From the cell containing the given text, extract its center point as [x, y] coordinate. 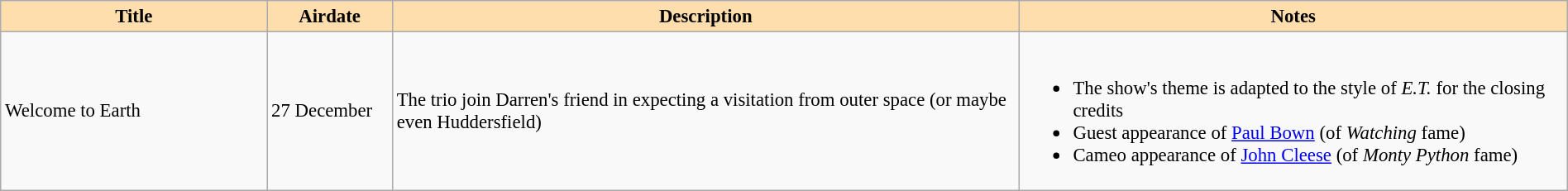
27 December [330, 111]
Title [134, 17]
Notes [1293, 17]
Airdate [330, 17]
Welcome to Earth [134, 111]
The trio join Darren's friend in expecting a visitation from outer space (or maybe even Huddersfield) [705, 111]
Description [705, 17]
